Return (x, y) of the center of cell containing provided text 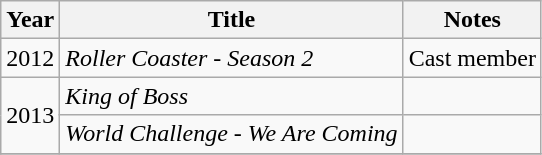
Notes (472, 20)
Roller Coaster - Season 2 (232, 58)
King of Boss (232, 96)
2012 (30, 58)
Year (30, 20)
Title (232, 20)
2013 (30, 115)
World Challenge - We Are Coming (232, 134)
Cast member (472, 58)
